Identify which cell holds the provided text, then report its (X, Y) central coordinate. 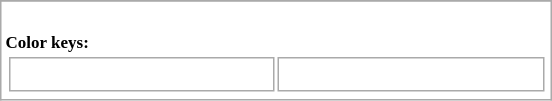
Color keys: (276, 50)
